Capture the cell that displays the provided text and extract its [X, Y] central coordinate. 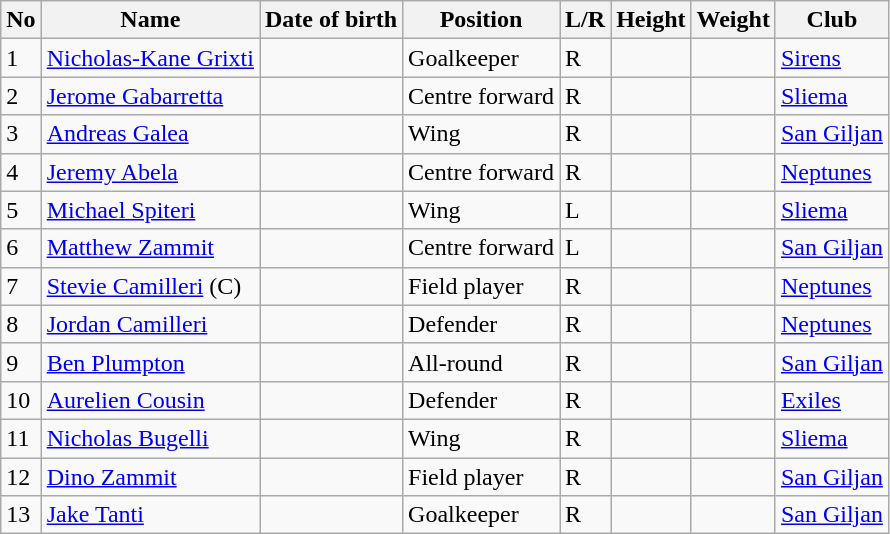
Michael Spiteri [150, 210]
6 [21, 248]
Andreas Galea [150, 134]
Jerome Gabarretta [150, 96]
Position [482, 20]
7 [21, 286]
8 [21, 324]
Aurelien Cousin [150, 400]
4 [21, 172]
Nicholas Bugelli [150, 438]
3 [21, 134]
L/R [586, 20]
11 [21, 438]
Ben Plumpton [150, 362]
10 [21, 400]
Club [832, 20]
Height [651, 20]
1 [21, 58]
Stevie Camilleri (C) [150, 286]
Matthew Zammit [150, 248]
5 [21, 210]
9 [21, 362]
Jordan Camilleri [150, 324]
Exiles [832, 400]
13 [21, 515]
Name [150, 20]
Dino Zammit [150, 477]
Weight [733, 20]
Sirens [832, 58]
All-round [482, 362]
Jake Tanti [150, 515]
Jeremy Abela [150, 172]
No [21, 20]
2 [21, 96]
12 [21, 477]
Nicholas-Kane Grixti [150, 58]
Date of birth [332, 20]
